Return [X, Y] of the center of cell containing provided text 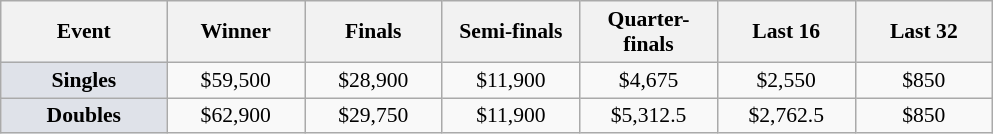
$29,750 [373, 116]
$5,312.5 [649, 116]
Event [84, 32]
$62,900 [236, 116]
$59,500 [236, 80]
Doubles [84, 116]
Last 16 [786, 32]
$28,900 [373, 80]
Last 32 [924, 32]
$4,675 [649, 80]
Quarter-finals [649, 32]
Semi-finals [511, 32]
Winner [236, 32]
Finals [373, 32]
$2,762.5 [786, 116]
Singles [84, 80]
$2,550 [786, 80]
